Detect which cell encompasses the target text, then output its (x, y) center coordinate. 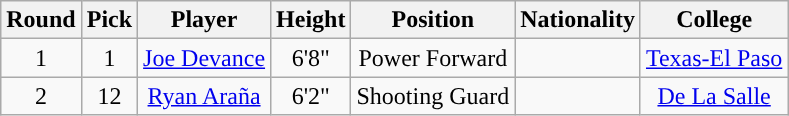
Position (433, 20)
Power Forward (433, 58)
Pick (109, 20)
Shooting Guard (433, 96)
Height (311, 20)
Ryan Araña (204, 96)
Player (204, 20)
De La Salle (714, 96)
Round (41, 20)
2 (41, 96)
Nationality (578, 20)
6'8" (311, 58)
Texas-El Paso (714, 58)
Joe Devance (204, 58)
12 (109, 96)
College (714, 20)
6'2" (311, 96)
